Pinpoint the cell where the given text exists, returning its [x, y] midpoint coordinate. 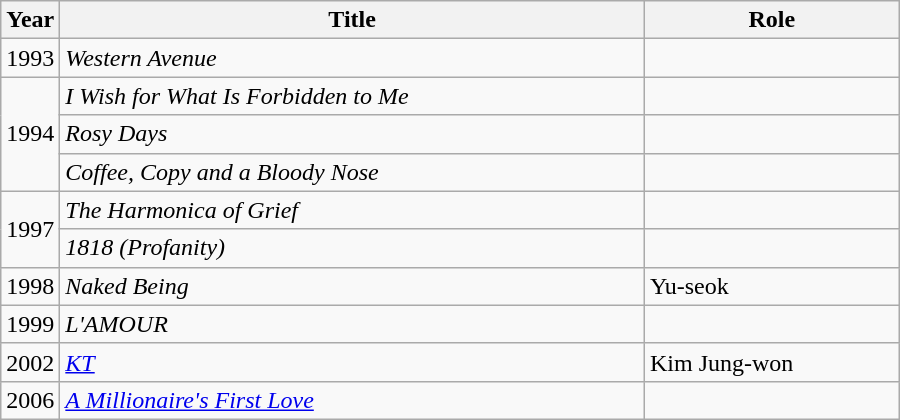
1998 [30, 286]
Coffee, Copy and a Bloody Nose [352, 172]
Kim Jung-won [772, 362]
1818 (Profanity) [352, 248]
I Wish for What Is Forbidden to Me [352, 96]
Naked Being [352, 286]
Yu-seok [772, 286]
2006 [30, 400]
Rosy Days [352, 134]
1993 [30, 58]
The Harmonica of Grief [352, 210]
1999 [30, 324]
1994 [30, 134]
Title [352, 20]
KT [352, 362]
L'AMOUR [352, 324]
2002 [30, 362]
Year [30, 20]
Western Avenue [352, 58]
1997 [30, 229]
Role [772, 20]
A Millionaire's First Love [352, 400]
